For the text-containing cell, return its midpoint in (x, y) coordinate format. 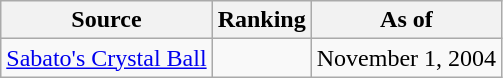
As of (406, 20)
Source (106, 20)
Sabato's Crystal Ball (106, 58)
Ranking (262, 20)
November 1, 2004 (406, 58)
